Capture the cell that displays the provided text and extract its (X, Y) central coordinate. 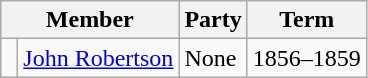
Party (213, 20)
Term (306, 20)
Member (90, 20)
None (213, 58)
1856–1859 (306, 58)
John Robertson (98, 58)
